Extract the (X, Y) coordinate from the center of the cell holding the provided text.  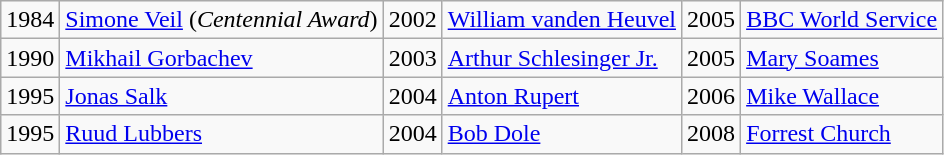
2003 (412, 58)
2008 (712, 134)
Anton Rupert (562, 96)
Mary Soames (842, 58)
Forrest Church (842, 134)
1984 (30, 20)
Jonas Salk (222, 96)
1990 (30, 58)
BBC World Service (842, 20)
Simone Veil (Centennial Award) (222, 20)
Bob Dole (562, 134)
Arthur Schlesinger Jr. (562, 58)
2002 (412, 20)
Ruud Lubbers (222, 134)
Mikhail Gorbachev (222, 58)
William vanden Heuvel (562, 20)
2006 (712, 96)
Mike Wallace (842, 96)
